Capture the cell that displays the provided text and extract its (X, Y) central coordinate. 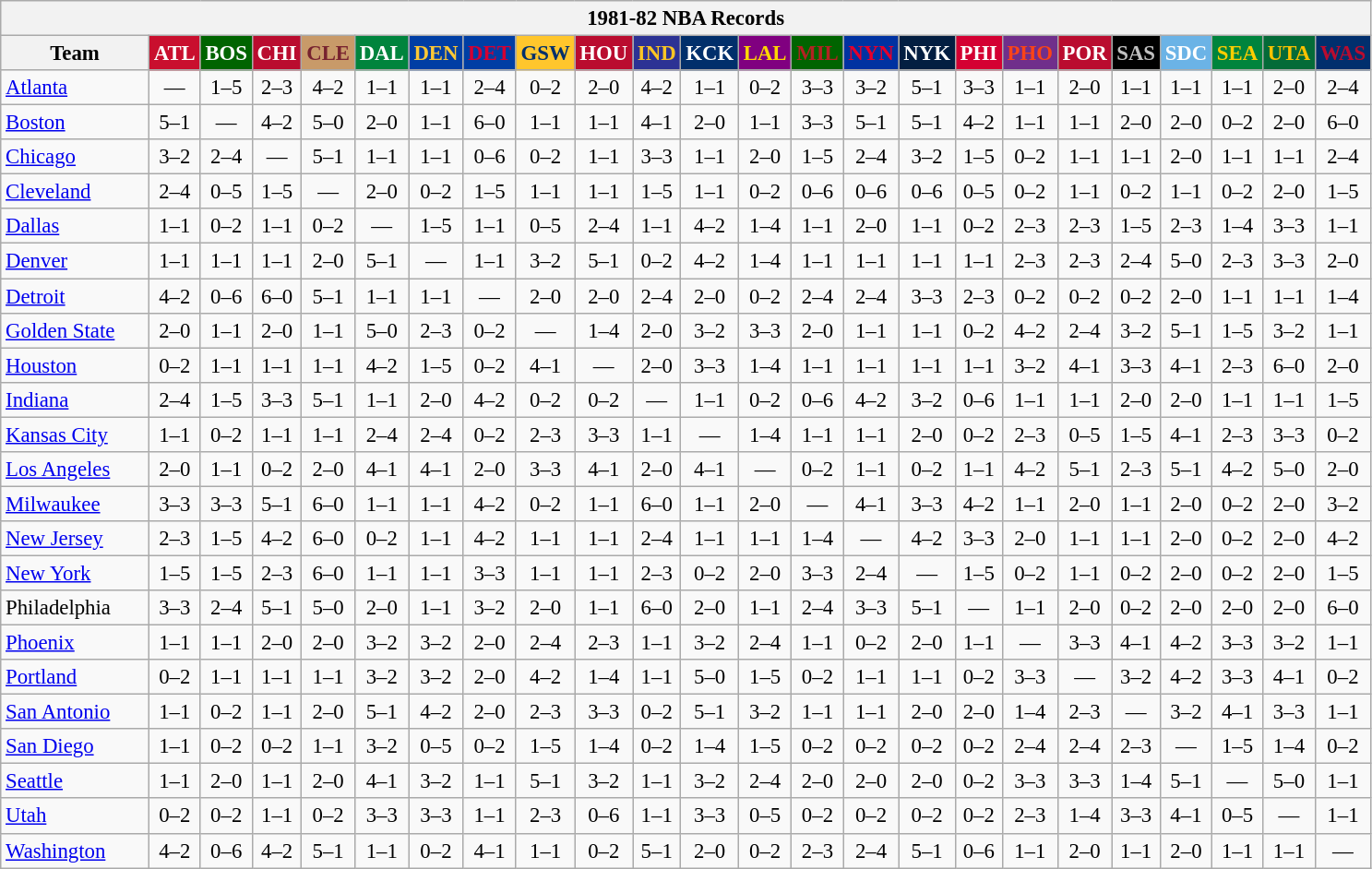
SEA (1238, 54)
Detroit (76, 296)
HOU (603, 54)
Kansas City (76, 434)
IND (657, 54)
Indiana (76, 399)
CLE (328, 54)
New York (76, 573)
Team (76, 54)
San Diego (76, 746)
NYN (871, 54)
PHI (978, 54)
Utah (76, 816)
BOS (226, 54)
MIL (817, 54)
Chicago (76, 157)
LAL (764, 54)
CHI (277, 54)
Cleveland (76, 192)
Phoenix (76, 643)
Dallas (76, 226)
Houston (76, 365)
GSW (545, 54)
Milwaukee (76, 504)
Philadelphia (76, 608)
Seattle (76, 781)
DET (489, 54)
DAL (382, 54)
San Antonio (76, 712)
KCK (710, 54)
Atlanta (76, 88)
Los Angeles (76, 470)
Boston (76, 123)
POR (1085, 54)
Golden State (76, 330)
Portland (76, 677)
UTA (1288, 54)
1981-82 NBA Records (686, 18)
Denver (76, 261)
WAS (1342, 54)
ATL (174, 54)
New Jersey (76, 539)
PHO (1030, 54)
NYK (926, 54)
SAS (1136, 54)
SDC (1186, 54)
Washington (76, 851)
DEN (435, 54)
